Provide the (x, y) coordinate of the cell's center where the given text is located.  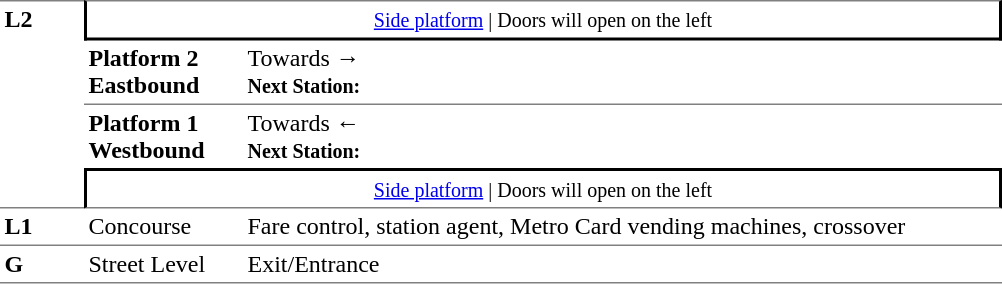
Towards ← Next Station: (622, 136)
L2 (42, 104)
Exit/Entrance (622, 264)
Towards → Next Station: (622, 72)
Platform 1Westbound (164, 136)
Street Level (164, 264)
Concourse (164, 226)
G (42, 264)
L1 (42, 226)
Fare control, station agent, Metro Card vending machines, crossover (622, 226)
Platform 2Eastbound (164, 72)
